Extract the [X, Y] coordinate from the center of the cell holding the provided text.  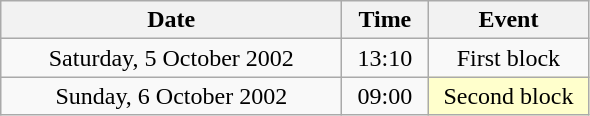
First block [508, 58]
Saturday, 5 October 2002 [172, 58]
Sunday, 6 October 2002 [172, 96]
Event [508, 20]
Second block [508, 96]
Date [172, 20]
09:00 [385, 96]
Time [385, 20]
13:10 [385, 58]
